Pinpoint the cell where the given text exists, returning its [X, Y] midpoint coordinate. 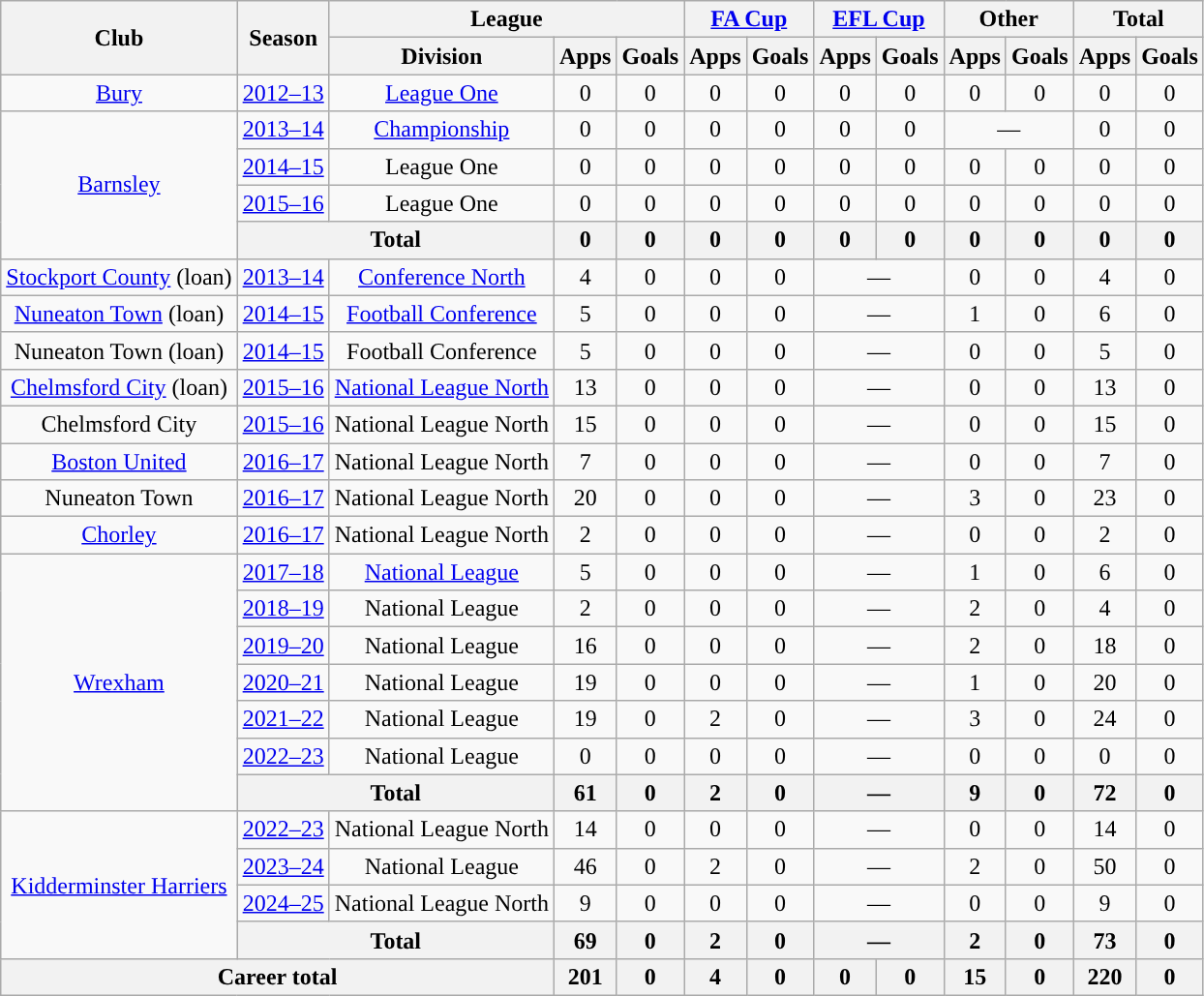
Conference North [441, 277]
46 [586, 866]
2012–13 [283, 93]
72 [1104, 793]
2018–19 [283, 609]
69 [586, 940]
2020–21 [283, 682]
Other [1008, 19]
FA Cup [749, 19]
61 [586, 793]
2024–25 [283, 903]
220 [1104, 977]
Division [441, 56]
Club [119, 38]
Chorley [119, 535]
Kidderminster Harriers [119, 885]
Championship [441, 130]
24 [1104, 719]
Wrexham [119, 682]
16 [586, 646]
Stockport County (loan) [119, 277]
Barnsley [119, 185]
Career total [278, 977]
Boston United [119, 462]
League [506, 19]
2017–18 [283, 572]
Chelmsford City [119, 424]
Bury [119, 93]
73 [1104, 940]
18 [1104, 646]
Chelmsford City (loan) [119, 387]
EFL Cup [879, 19]
23 [1104, 498]
201 [586, 977]
50 [1104, 866]
2019–20 [283, 646]
2023–24 [283, 866]
2021–22 [283, 719]
Nuneaton Town [119, 498]
Season [283, 38]
